Identify which cell holds the provided text, then report its [x, y] central coordinate. 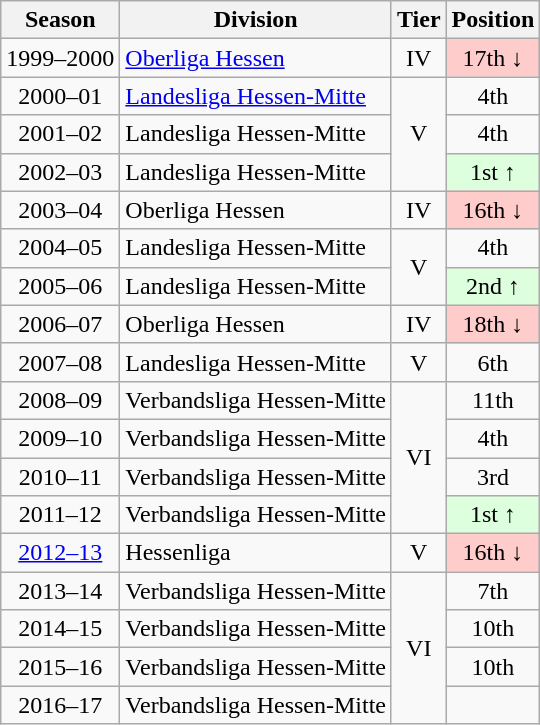
Division [256, 20]
2004–05 [60, 248]
2012–13 [60, 553]
Position [493, 20]
2014–15 [60, 629]
2016–17 [60, 705]
2010–11 [60, 477]
Hessenliga [256, 553]
2006–07 [60, 324]
1999–2000 [60, 58]
7th [493, 591]
Tier [418, 20]
2005–06 [60, 286]
2000–01 [60, 96]
2001–02 [60, 134]
2015–16 [60, 667]
11th [493, 400]
2003–04 [60, 210]
2nd ↑ [493, 286]
2013–14 [60, 591]
3rd [493, 477]
18th ↓ [493, 324]
2008–09 [60, 400]
2002–03 [60, 172]
2011–12 [60, 515]
17th ↓ [493, 58]
2007–08 [60, 362]
6th [493, 362]
2009–10 [60, 438]
Season [60, 20]
